Detect which cell encompasses the target text, then output its (X, Y) center coordinate. 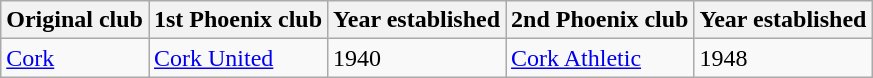
1948 (783, 58)
Original club (75, 20)
1st Phoenix club (238, 20)
1940 (417, 58)
2nd Phoenix club (600, 20)
Cork United (238, 58)
Cork (75, 58)
Cork Athletic (600, 58)
